For the text-containing cell, return its midpoint in [x, y] coordinate format. 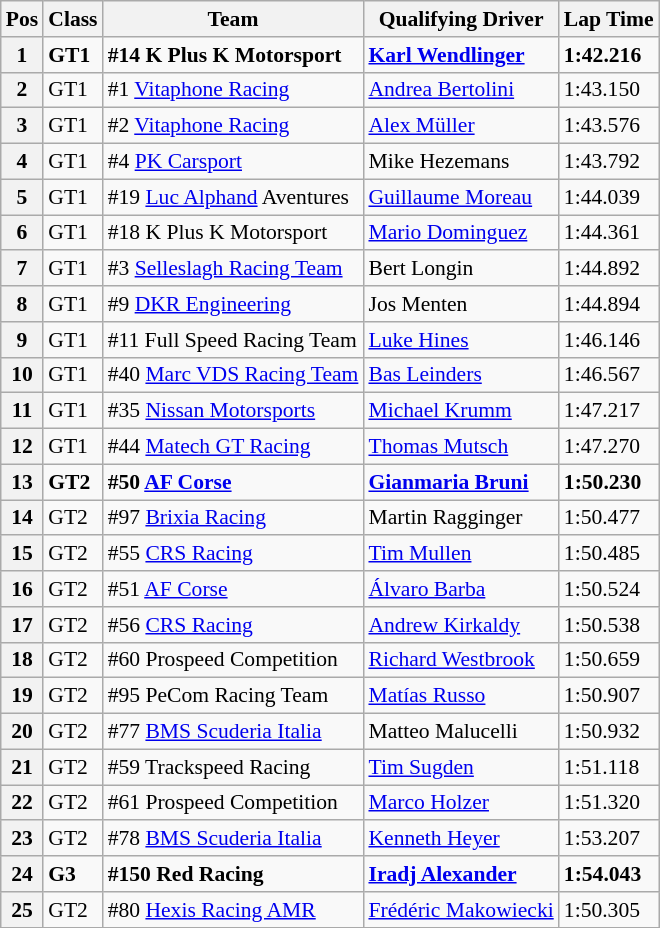
Tim Mullen [460, 554]
Iradj Alexander [460, 874]
14 [22, 518]
3 [22, 126]
#3 Selleslagh Racing Team [234, 269]
#44 Matech GT Racing [234, 447]
Marco Holzer [460, 803]
#1 Vitaphone Racing [234, 90]
Gianmaria Bruni [460, 482]
Pos [22, 19]
23 [22, 839]
1:50.659 [609, 660]
Andrea Bertolini [460, 90]
#61 Prospeed Competition [234, 803]
15 [22, 554]
21 [22, 767]
16 [22, 589]
1:50.907 [609, 696]
Alex Müller [460, 126]
1:50.538 [609, 625]
Kenneth Heyer [460, 839]
Lap Time [609, 19]
Frédéric Makowiecki [460, 910]
1:50.485 [609, 554]
#18 K Plus K Motorsport [234, 233]
1 [22, 55]
Thomas Mutsch [460, 447]
#77 BMS Scuderia Italia [234, 732]
1:44.361 [609, 233]
8 [22, 304]
5 [22, 197]
1:47.270 [609, 447]
17 [22, 625]
Guillaume Moreau [460, 197]
1:51.320 [609, 803]
1:46.146 [609, 340]
Andrew Kirkaldy [460, 625]
9 [22, 340]
#35 Nissan Motorsports [234, 411]
#40 Marc VDS Racing Team [234, 375]
1:50.524 [609, 589]
1:42.216 [609, 55]
Matteo Malucelli [460, 732]
G3 [72, 874]
#51 AF Corse [234, 589]
Mario Dominguez [460, 233]
Matías Russo [460, 696]
#60 Prospeed Competition [234, 660]
6 [22, 233]
#11 Full Speed Racing Team [234, 340]
#97 Brixia Racing [234, 518]
1:46.567 [609, 375]
Mike Hezemans [460, 162]
22 [22, 803]
#55 CRS Racing [234, 554]
Class [72, 19]
7 [22, 269]
#4 PK Carsport [234, 162]
13 [22, 482]
2 [22, 90]
Luke Hines [460, 340]
4 [22, 162]
Álvaro Barba [460, 589]
Karl Wendlinger [460, 55]
Michael Krumm [460, 411]
#19 Luc Alphand Aventures [234, 197]
#56 CRS Racing [234, 625]
Bert Longin [460, 269]
1:50.305 [609, 910]
#150 Red Racing [234, 874]
#78 BMS Scuderia Italia [234, 839]
25 [22, 910]
1:44.894 [609, 304]
Jos Menten [460, 304]
1:43.576 [609, 126]
Bas Leinders [460, 375]
Team [234, 19]
18 [22, 660]
10 [22, 375]
11 [22, 411]
1:44.892 [609, 269]
1:51.118 [609, 767]
Martin Ragginger [460, 518]
1:47.217 [609, 411]
1:50.932 [609, 732]
#9 DKR Engineering [234, 304]
Richard Westbrook [460, 660]
Qualifying Driver [460, 19]
19 [22, 696]
#2 Vitaphone Racing [234, 126]
1:54.043 [609, 874]
#14 K Plus K Motorsport [234, 55]
1:50.477 [609, 518]
1:53.207 [609, 839]
1:43.150 [609, 90]
20 [22, 732]
#59 Trackspeed Racing [234, 767]
1:44.039 [609, 197]
24 [22, 874]
#80 Hexis Racing AMR [234, 910]
1:50.230 [609, 482]
12 [22, 447]
#50 AF Corse [234, 482]
1:43.792 [609, 162]
#95 PeCom Racing Team [234, 696]
Tim Sugden [460, 767]
